Find where the given text appears and provide that cell's center as [x, y] coordinate. 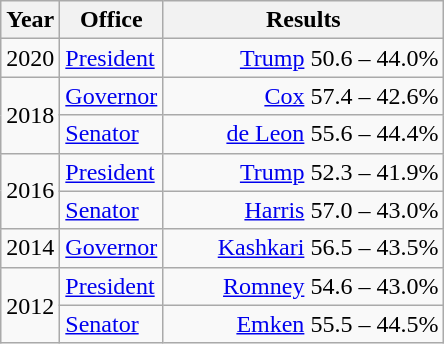
Kashkari 56.5 – 43.5% [304, 248]
Trump 52.3 – 41.9% [304, 172]
Romney 54.6 – 43.0% [304, 286]
2016 [30, 191]
Results [304, 20]
de Leon 55.6 – 44.4% [304, 134]
2014 [30, 248]
Harris 57.0 – 43.0% [304, 210]
Office [112, 20]
2018 [30, 115]
Trump 50.6 – 44.0% [304, 58]
Year [30, 20]
2020 [30, 58]
Emken 55.5 – 44.5% [304, 324]
2012 [30, 305]
Cox 57.4 – 42.6% [304, 96]
